Detect which cell encompasses the target text, then output its [X, Y] center coordinate. 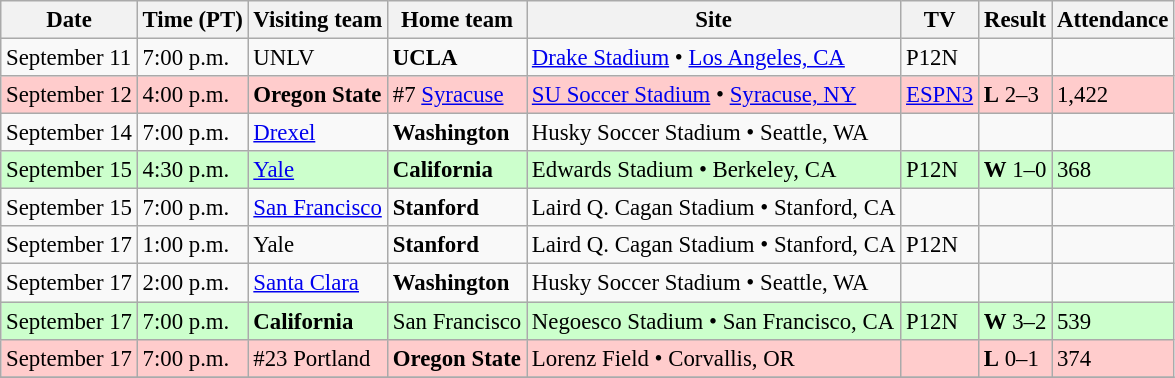
TV [940, 20]
Date [69, 20]
#7 Syracuse [458, 95]
1,422 [1113, 95]
2:00 p.m. [192, 283]
374 [1113, 358]
Drexel [318, 133]
Edwards Stadium • Berkeley, CA [714, 170]
September 12 [69, 95]
W 1–0 [1014, 170]
L 0–1 [1014, 358]
W 3–2 [1014, 321]
Home team [458, 20]
Visiting team [318, 20]
4:00 p.m. [192, 95]
Negoesco Stadium • San Francisco, CA [714, 321]
SU Soccer Stadium • Syracuse, NY [714, 95]
ESPN3 [940, 95]
539 [1113, 321]
Santa Clara [318, 283]
Time (PT) [192, 20]
#23 Portland [318, 358]
Result [1014, 20]
Attendance [1113, 20]
L 2–3 [1014, 95]
Site [714, 20]
4:30 p.m. [192, 170]
368 [1113, 170]
1:00 p.m. [192, 245]
Lorenz Field • Corvallis, OR [714, 358]
UCLA [458, 58]
September 14 [69, 133]
Drake Stadium • Los Angeles, CA [714, 58]
September 11 [69, 58]
UNLV [318, 58]
